From the cell containing the given text, extract its center point as (X, Y) coordinate. 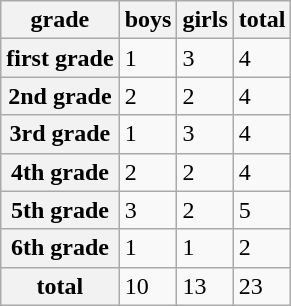
3rd grade (60, 134)
10 (148, 286)
grade (60, 20)
boys (148, 20)
23 (262, 286)
first grade (60, 58)
13 (205, 286)
6th grade (60, 248)
girls (205, 20)
5 (262, 210)
2nd grade (60, 96)
5th grade (60, 210)
4th grade (60, 172)
